Capture the cell that displays the provided text and extract its (X, Y) central coordinate. 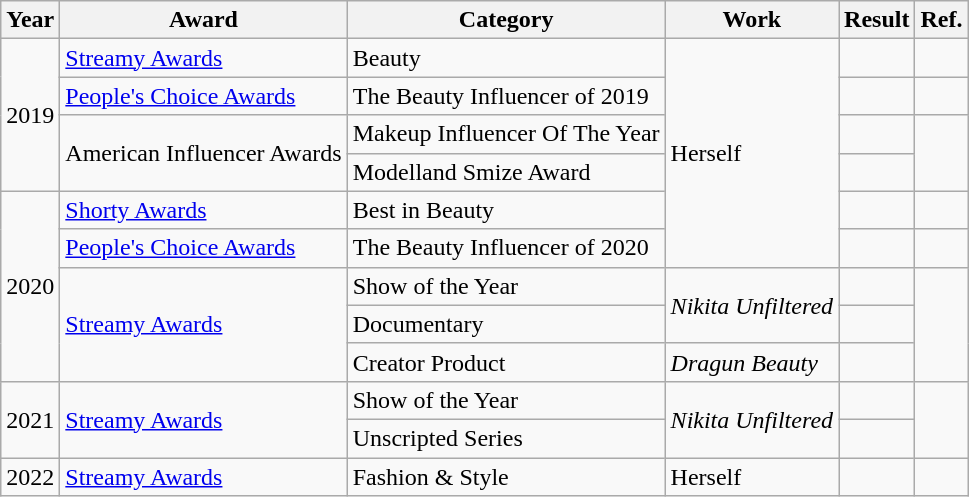
Year (30, 20)
Unscripted Series (506, 438)
Best in Beauty (506, 210)
Award (204, 20)
Fashion & Style (506, 477)
Shorty Awards (204, 210)
Category (506, 20)
Documentary (506, 324)
The Beauty Influencer of 2020 (506, 248)
2022 (30, 477)
American Influencer Awards (204, 153)
Dragun Beauty (752, 362)
Modelland Smize Award (506, 172)
2019 (30, 115)
Work (752, 20)
2020 (30, 286)
Creator Product (506, 362)
Result (877, 20)
Beauty (506, 58)
Ref. (942, 20)
2021 (30, 419)
The Beauty Influencer of 2019 (506, 96)
Makeup Influencer Of The Year (506, 134)
